Detect which cell encompasses the target text, then output its (x, y) center coordinate. 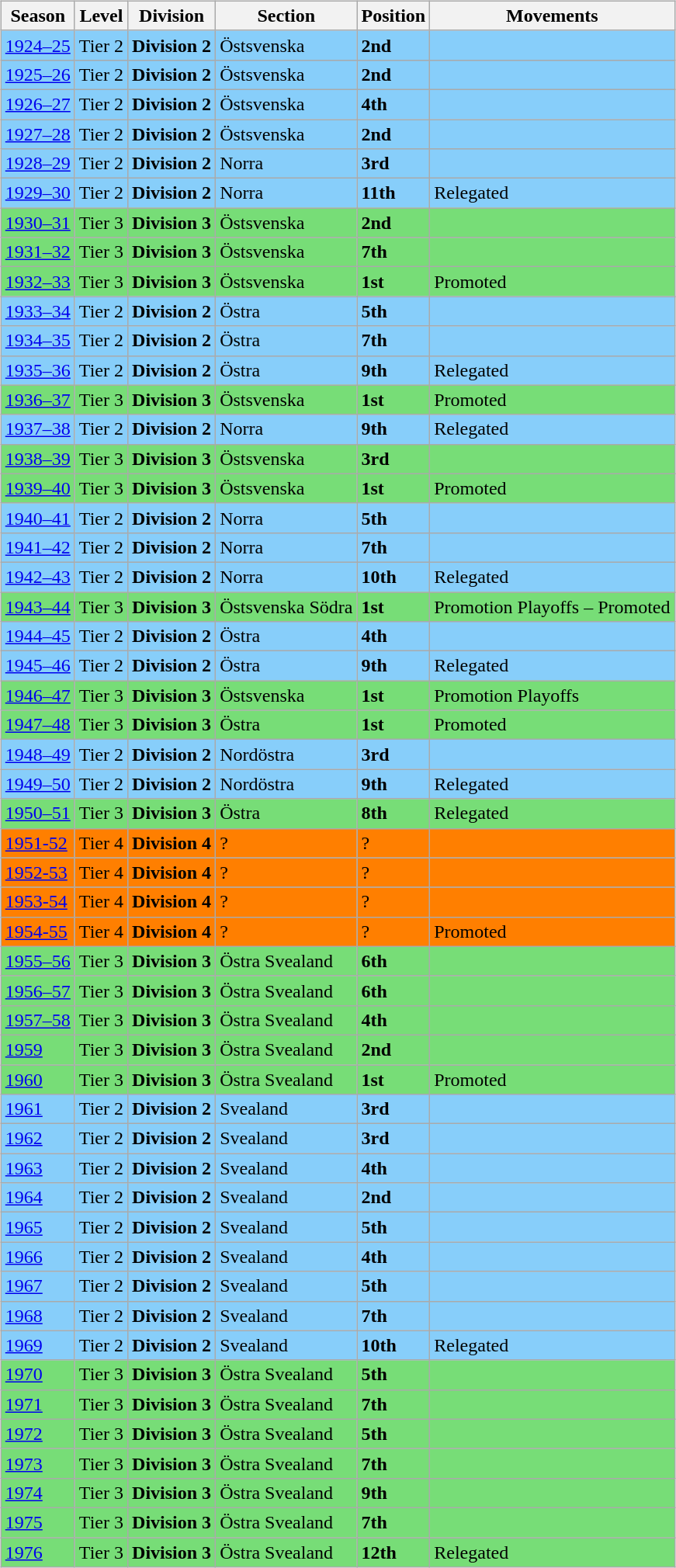
Promotion Playoffs – Promoted (553, 606)
Section (286, 16)
1928–29 (37, 164)
1939–40 (37, 488)
1950–51 (37, 813)
1947–48 (37, 725)
1929–30 (37, 193)
1934–35 (37, 341)
1967 (37, 1286)
1932–33 (37, 282)
Division (172, 16)
1969 (37, 1345)
Promotion Playoffs (553, 696)
1963 (37, 1168)
1961 (37, 1109)
Östsvenska Södra (286, 606)
1972 (37, 1434)
1941–42 (37, 547)
1975 (37, 1522)
1955–56 (37, 961)
1944–45 (37, 637)
Level (101, 16)
Season (37, 16)
1976 (37, 1552)
1952-53 (37, 872)
1974 (37, 1493)
11th (393, 193)
1927–28 (37, 134)
1968 (37, 1316)
1957–58 (37, 1020)
1962 (37, 1139)
1970 (37, 1375)
1954-55 (37, 931)
1953-54 (37, 902)
1933–34 (37, 311)
1971 (37, 1404)
1965 (37, 1227)
Movements (553, 16)
Position (393, 16)
1966 (37, 1257)
1930–31 (37, 223)
1964 (37, 1198)
1940–41 (37, 518)
1935–36 (37, 370)
12th (393, 1552)
1926–27 (37, 104)
8th (393, 813)
1942–43 (37, 577)
1946–47 (37, 696)
1943–44 (37, 606)
1931–32 (37, 252)
1945–46 (37, 666)
1956–57 (37, 990)
1959 (37, 1049)
1938–39 (37, 459)
1925–26 (37, 75)
1924–25 (37, 45)
1951-52 (37, 843)
1960 (37, 1080)
1937–38 (37, 429)
1948–49 (37, 755)
1949–50 (37, 784)
1973 (37, 1463)
1936–37 (37, 400)
